Find where the given text appears and provide that cell's center as [X, Y] coordinate. 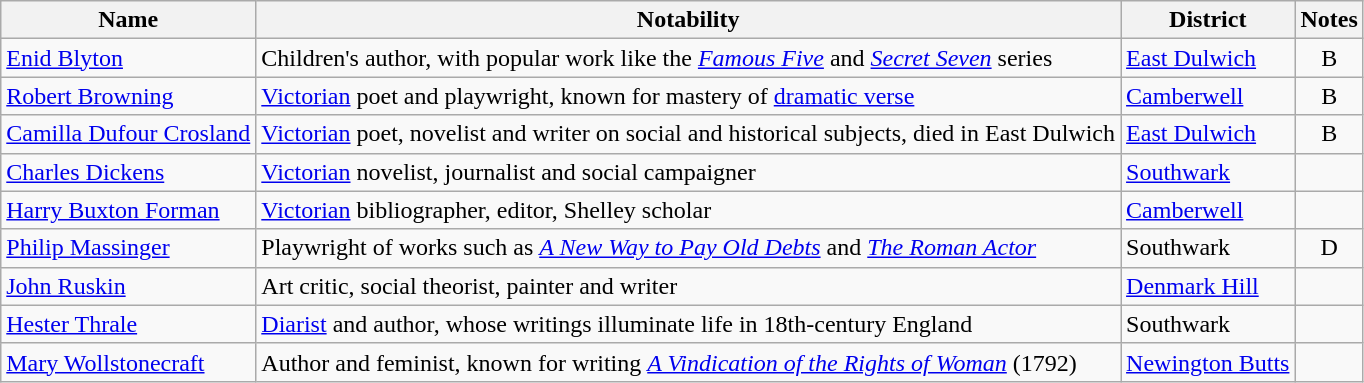
Playwright of works such as A New Way to Pay Old Debts and The Roman Actor [688, 248]
Harry Buxton Forman [128, 210]
Enid Blyton [128, 58]
Diarist and author, whose writings illuminate life in 18th-century England [688, 324]
Children's author, with popular work like the Famous Five and Secret Seven series [688, 58]
Newington Butts [1208, 362]
Notability [688, 20]
Robert Browning [128, 96]
Victorian bibliographer, editor, Shelley scholar [688, 210]
Camilla Dufour Crosland [128, 134]
Victorian poet and playwright, known for mastery of dramatic verse [688, 96]
Notes [1329, 20]
Victorian poet, novelist and writer on social and historical subjects, died in East Dulwich [688, 134]
Name [128, 20]
John Ruskin [128, 286]
D [1329, 248]
Denmark Hill [1208, 286]
Charles Dickens [128, 172]
District [1208, 20]
Author and feminist, known for writing A Vindication of the Rights of Woman (1792) [688, 362]
Mary Wollstonecraft [128, 362]
Victorian novelist, journalist and social campaigner [688, 172]
Hester Thrale [128, 324]
Art critic, social theorist, painter and writer [688, 286]
Philip Massinger [128, 248]
